Provide the [X, Y] coordinate of the cell's center where the given text is located.  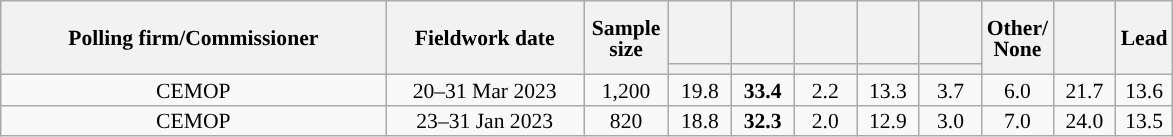
20–31 Mar 2023 [485, 90]
13.3 [888, 90]
2.2 [826, 90]
24.0 [1084, 120]
3.0 [950, 120]
13.5 [1144, 120]
13.6 [1144, 90]
Lead [1144, 38]
2.0 [826, 120]
3.7 [950, 90]
Fieldwork date [485, 38]
33.4 [762, 90]
12.9 [888, 120]
6.0 [1018, 90]
21.7 [1084, 90]
Other/None [1018, 38]
23–31 Jan 2023 [485, 120]
7.0 [1018, 120]
18.8 [700, 120]
820 [626, 120]
1,200 [626, 90]
19.8 [700, 90]
32.3 [762, 120]
Sample size [626, 38]
Polling firm/Commissioner [194, 38]
